Pinpoint the cell where the given text exists, returning its (x, y) midpoint coordinate. 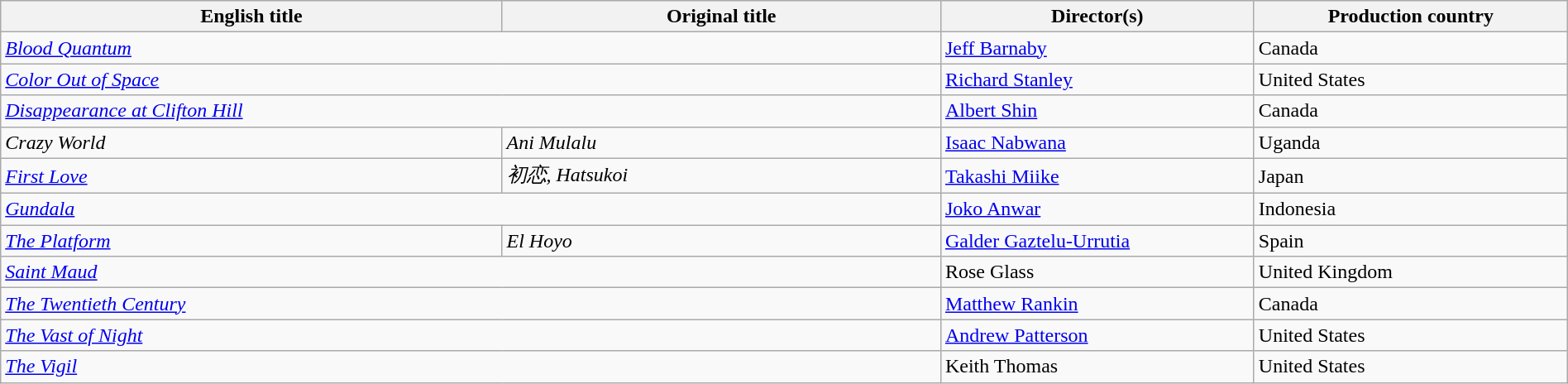
Galder Gaztelu-Urrutia (1097, 241)
First Love (251, 175)
Jeff Barnaby (1097, 48)
The Platform (251, 241)
Blood Quantum (471, 48)
El Hoyo (721, 241)
Production country (1411, 17)
The Vigil (471, 367)
Color Out of Space (471, 79)
Andrew Patterson (1097, 335)
Director(s) (1097, 17)
Crazy World (251, 142)
Saint Maud (471, 272)
Disappearance at Clifton Hill (471, 111)
Rose Glass (1097, 272)
Uganda (1411, 142)
The Twentieth Century (471, 304)
Joko Anwar (1097, 209)
Albert Shin (1097, 111)
Japan (1411, 175)
Indonesia (1411, 209)
Ani Mulalu (721, 142)
初恋, Hatsukoi (721, 175)
Gundala (471, 209)
The Vast of Night (471, 335)
Spain (1411, 241)
Takashi Miike (1097, 175)
Isaac Nabwana (1097, 142)
English title (251, 17)
Keith Thomas (1097, 367)
United Kingdom (1411, 272)
Matthew Rankin (1097, 304)
Richard Stanley (1097, 79)
Original title (721, 17)
